Output the [x, y] coordinate of the center of the cell containing the given text.  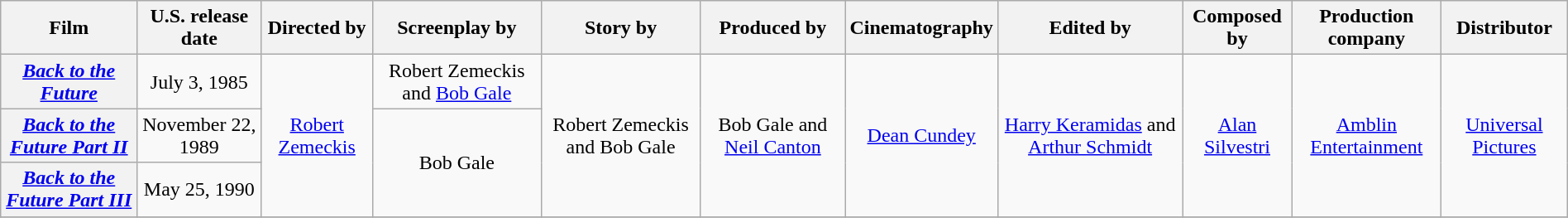
Screenplay by [457, 28]
Bob Gale [457, 162]
U.S. release date [199, 28]
November 22, 1989 [199, 136]
Film [69, 28]
Universal Pictures [1505, 136]
Alan Silvestri [1237, 136]
Back to the Future Part II [69, 136]
Bob Gale and Neil Canton [772, 136]
Back to the Future Part III [69, 189]
Harry Keramidas and Arthur Schmidt [1090, 136]
Dean Cundey [921, 136]
Produced by [772, 28]
Directed by [317, 28]
July 3, 1985 [199, 81]
Back to the Future [69, 81]
Story by [620, 28]
Distributor [1505, 28]
May 25, 1990 [199, 189]
Robert Zemeckis [317, 136]
Edited by [1090, 28]
Production company [1366, 28]
Composed by [1237, 28]
Cinematography [921, 28]
Amblin Entertainment [1366, 136]
